Detect which cell encompasses the target text, then output its (x, y) center coordinate. 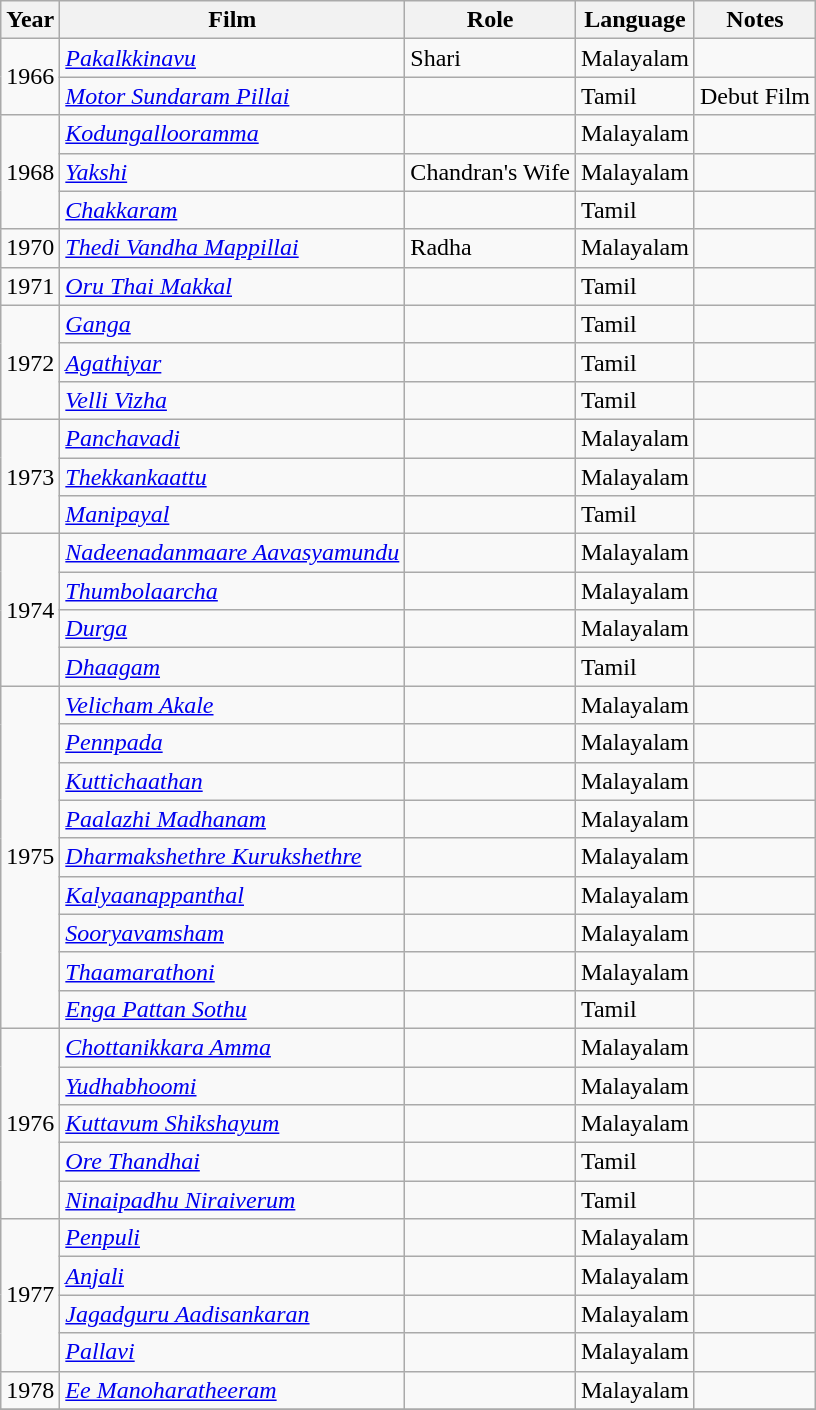
Thumbolaarcha (232, 591)
Motor Sundaram Pillai (232, 96)
Year (30, 20)
Agathiyar (232, 362)
Chakkaram (232, 210)
Pakalkkinavu (232, 58)
Language (634, 20)
Role (490, 20)
Dharmakshethre Kurukshethre (232, 857)
Pallavi (232, 1352)
Pennpada (232, 743)
Paalazhi Madhanam (232, 819)
Chottanikkara Amma (232, 1047)
Thekkankaattu (232, 477)
1972 (30, 362)
Nadeenadanmaare Aavasyamundu (232, 553)
Ganga (232, 324)
Shari (490, 58)
1977 (30, 1295)
Kalyaanappanthal (232, 895)
1968 (30, 172)
Yakshi (232, 172)
Panchavadi (232, 438)
Ee Manoharatheeram (232, 1390)
Ninaipadhu Niraiverum (232, 1200)
Film (232, 20)
Debut Film (754, 96)
1974 (30, 610)
Radha (490, 248)
1976 (30, 1123)
1970 (30, 248)
1978 (30, 1390)
Velli Vizha (232, 400)
Kodungallooramma (232, 134)
Yudhabhoomi (232, 1085)
Enga Pattan Sothu (232, 1009)
1971 (30, 286)
Thaamarathoni (232, 971)
Ore Thandhai (232, 1162)
Jagadguru Aadisankaran (232, 1314)
Dhaagam (232, 667)
Anjali (232, 1276)
Kuttavum Shikshayum (232, 1124)
1973 (30, 476)
1966 (30, 77)
Sooryavamsham (232, 933)
Thedi Vandha Mappillai (232, 248)
Chandran's Wife (490, 172)
Manipayal (232, 515)
Notes (754, 20)
Kuttichaathan (232, 781)
Durga (232, 629)
Oru Thai Makkal (232, 286)
Penpuli (232, 1238)
1975 (30, 858)
Velicham Akale (232, 705)
